Return [X, Y] of the center of cell containing provided text 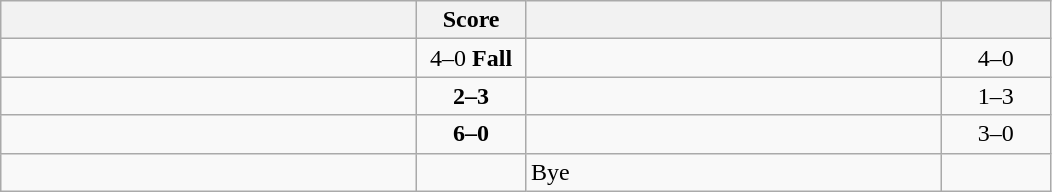
6–0 [472, 134]
Bye [733, 172]
3–0 [996, 134]
4–0 Fall [472, 58]
Score [472, 20]
4–0 [996, 58]
1–3 [996, 96]
2–3 [472, 96]
